Locate the cell with the specified text and output its [x, y] center coordinate. 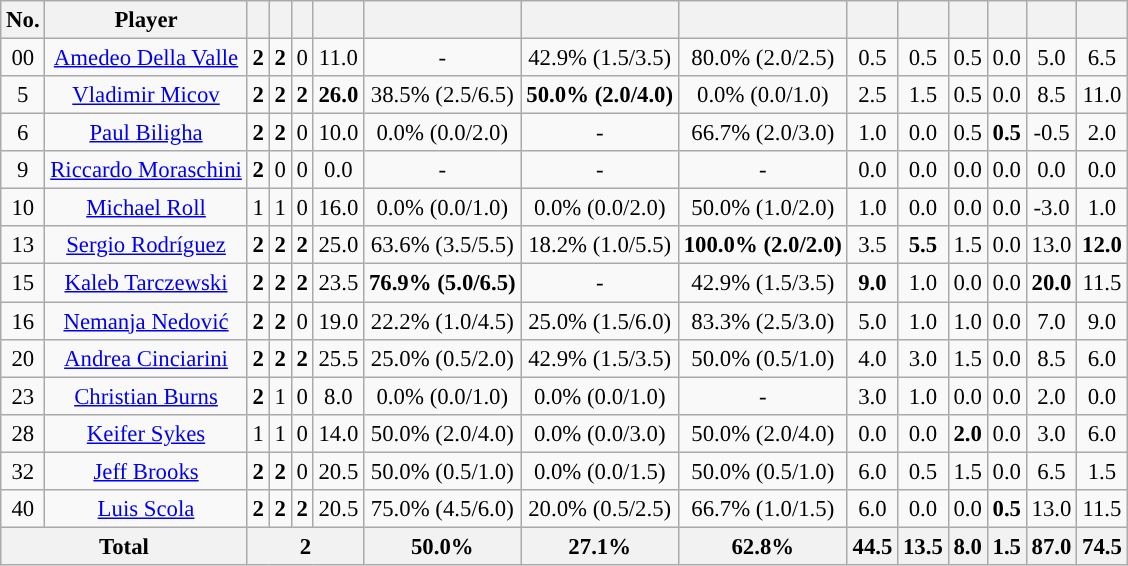
19.0 [338, 321]
16.0 [338, 208]
Kaleb Tarczewski [146, 283]
15 [23, 283]
100.0% (2.0/2.0) [762, 245]
76.9% (5.0/6.5) [442, 283]
38.5% (2.5/6.5) [442, 95]
00 [23, 58]
75.0% (4.5/6.0) [442, 509]
13.5 [923, 546]
Michael Roll [146, 208]
25.0% (1.5/6.0) [600, 321]
87.0 [1051, 546]
63.6% (3.5/5.5) [442, 245]
-3.0 [1051, 208]
80.0% (2.0/2.5) [762, 58]
40 [23, 509]
Jeff Brooks [146, 471]
23 [23, 396]
66.7% (2.0/3.0) [762, 133]
27.1% [600, 546]
7.0 [1051, 321]
66.7% (1.0/1.5) [762, 509]
6 [23, 133]
Andrea Cinciarini [146, 358]
0.0% (0.0/3.0) [600, 433]
Sergio Rodríguez [146, 245]
Amedeo Della Valle [146, 58]
25.0% (0.5/2.0) [442, 358]
0.0% (0.0/1.5) [600, 471]
16 [23, 321]
-0.5 [1051, 133]
5.5 [923, 245]
50.0% (1.0/2.0) [762, 208]
12.0 [1102, 245]
Vladimir Micov [146, 95]
14.0 [338, 433]
10.0 [338, 133]
9 [23, 170]
10 [23, 208]
20 [23, 358]
50.0% [442, 546]
74.5 [1102, 546]
4.0 [872, 358]
Paul Biligha [146, 133]
Total [124, 546]
13 [23, 245]
5 [23, 95]
2.5 [872, 95]
44.5 [872, 546]
18.2% (1.0/5.5) [600, 245]
No. [23, 20]
3.5 [872, 245]
25.0 [338, 245]
Player [146, 20]
28 [23, 433]
23.5 [338, 283]
Keifer Sykes [146, 433]
26.0 [338, 95]
22.2% (1.0/4.5) [442, 321]
Riccardo Moraschini [146, 170]
20.0 [1051, 283]
Christian Burns [146, 396]
Luis Scola [146, 509]
83.3% (2.5/3.0) [762, 321]
32 [23, 471]
62.8% [762, 546]
25.5 [338, 358]
20.0% (0.5/2.5) [600, 509]
Nemanja Nedović [146, 321]
